Identify which cell holds the provided text, then report its (x, y) central coordinate. 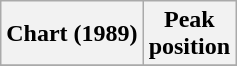
Peakposition (189, 34)
Chart (1989) (72, 34)
